Find where the given text appears and provide that cell's center as [X, Y] coordinate. 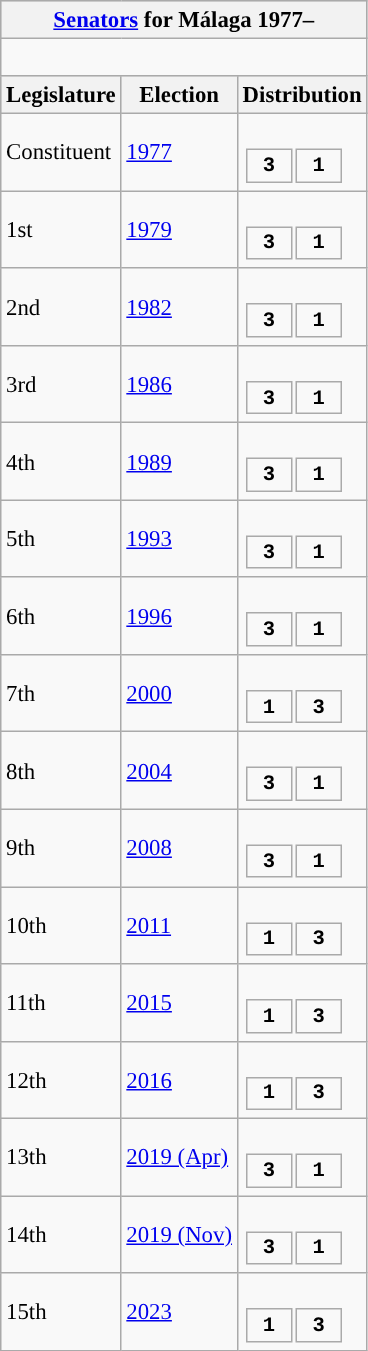
12th [61, 1080]
1979 [179, 230]
1982 [179, 306]
1986 [179, 384]
3rd [61, 384]
15th [61, 1312]
8th [61, 770]
1977 [179, 152]
9th [61, 848]
Legislature [61, 95]
4th [61, 462]
2016 [179, 1080]
Constituent [61, 152]
2000 [179, 694]
5th [61, 538]
2008 [179, 848]
2011 [179, 926]
Senators for Málaga 1977– [184, 20]
2004 [179, 770]
Distribution [302, 95]
6th [61, 616]
2019 (Nov) [179, 1234]
2023 [179, 1312]
2019 (Apr) [179, 1158]
1996 [179, 616]
1993 [179, 538]
14th [61, 1234]
11th [61, 1002]
2015 [179, 1002]
10th [61, 926]
13th [61, 1158]
2nd [61, 306]
1989 [179, 462]
Election [179, 95]
1st [61, 230]
7th [61, 694]
